Determine the [X, Y] coordinate at the center of the cell enclosing the given text.  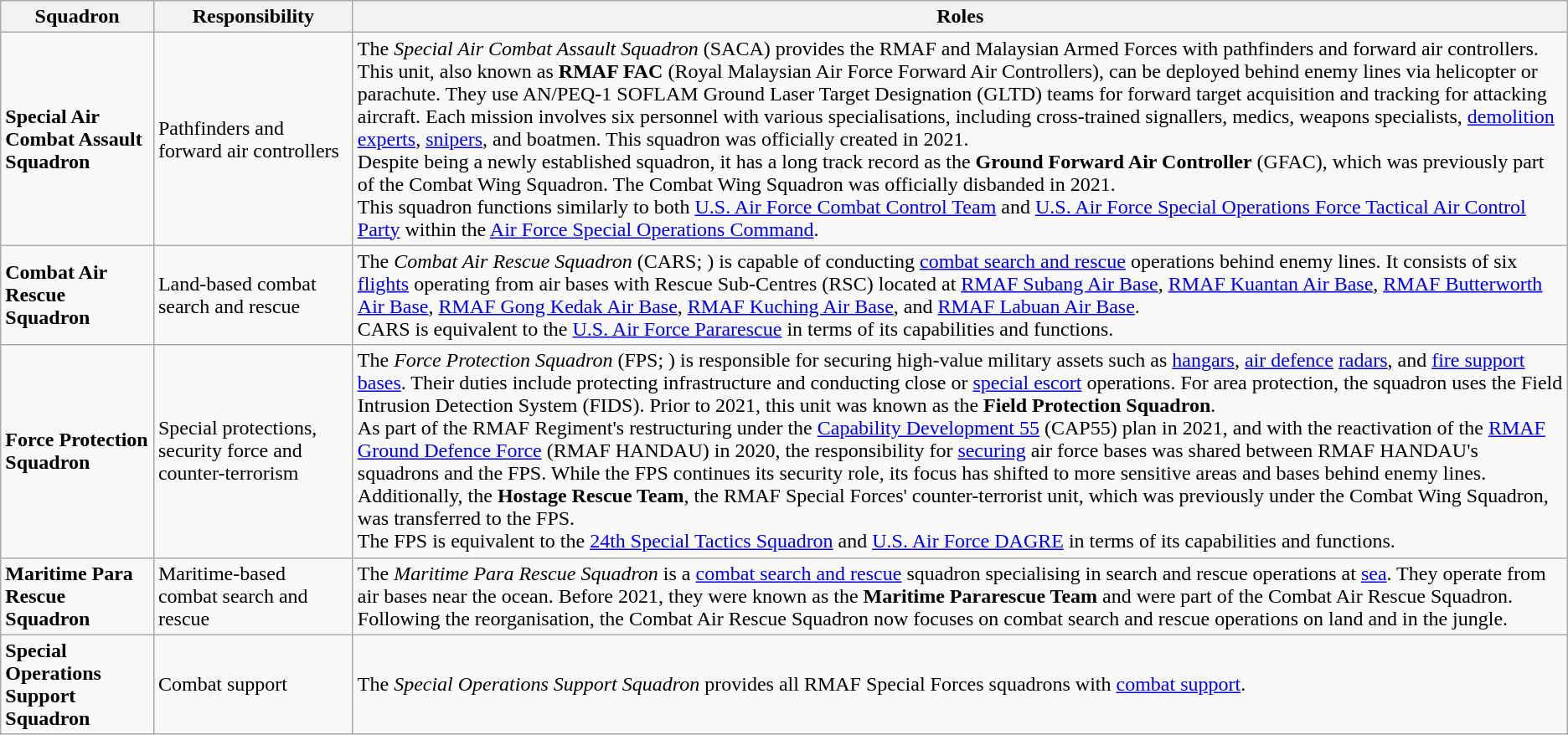
Combat Air Rescue Squadron [77, 295]
Maritime-based combat search and rescue [253, 596]
Special protections, security force and counter-terrorism [253, 451]
Combat support [253, 685]
Special Air Combat Assault Squadron [77, 139]
Roles [960, 17]
Pathfinders and forward air controllers [253, 139]
Force Protection Squadron [77, 451]
Land-based combat search and rescue [253, 295]
Squadron [77, 17]
The Special Operations Support Squadron provides all RMAF Special Forces squadrons with combat support. [960, 685]
Maritime Para Rescue Squadron [77, 596]
Responsibility [253, 17]
Special Operations Support Squadron [77, 685]
